Pinpoint the cell where the given text exists, returning its (X, Y) midpoint coordinate. 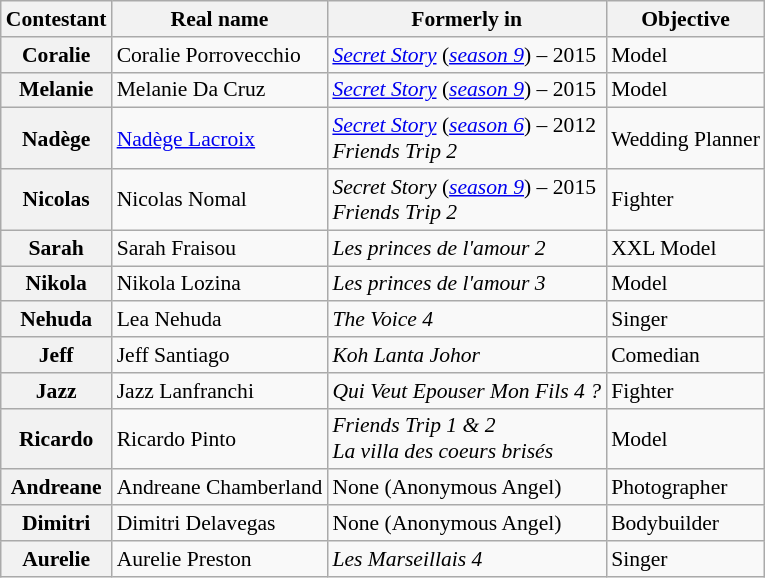
Les Marseillais 4 (466, 559)
Les princes de l'amour 3 (466, 284)
Dimitri (56, 523)
Coralie Porrovecchio (220, 55)
Secret Story (season 9) – 2015 Friends Trip 2 (466, 200)
Secret Story (season 6) – 2012 Friends Trip 2 (466, 138)
Melanie Da Cruz (220, 90)
Aurelie Preston (220, 559)
Friends Trip 1 & 2 La villa des coeurs brisés (466, 438)
Comedian (686, 355)
Nicolas (56, 200)
Koh Lanta Johor (466, 355)
Sarah (56, 248)
Wedding Planner (686, 138)
Melanie (56, 90)
Dimitri Delavegas (220, 523)
Qui Veut Epouser Mon Fils 4 ? (466, 391)
Objective (686, 19)
Nicolas Nomal (220, 200)
Bodybuilder (686, 523)
Jeff (56, 355)
Ricardo Pinto (220, 438)
Nikola Lozina (220, 284)
Real name (220, 19)
Les princes de l'amour 2 (466, 248)
Jazz Lanfranchi (220, 391)
Sarah Fraisou (220, 248)
Contestant (56, 19)
Ricardo (56, 438)
Nadège (56, 138)
Aurelie (56, 559)
Andreane (56, 488)
XXL Model (686, 248)
Nehuda (56, 320)
Formerly in (466, 19)
Lea Nehuda (220, 320)
Andreane Chamberland (220, 488)
Nikola (56, 284)
Photographer (686, 488)
Jeff Santiago (220, 355)
Jazz (56, 391)
Coralie (56, 55)
Nadège Lacroix (220, 138)
The Voice 4 (466, 320)
